Identify which cell holds the provided text, then report its (x, y) central coordinate. 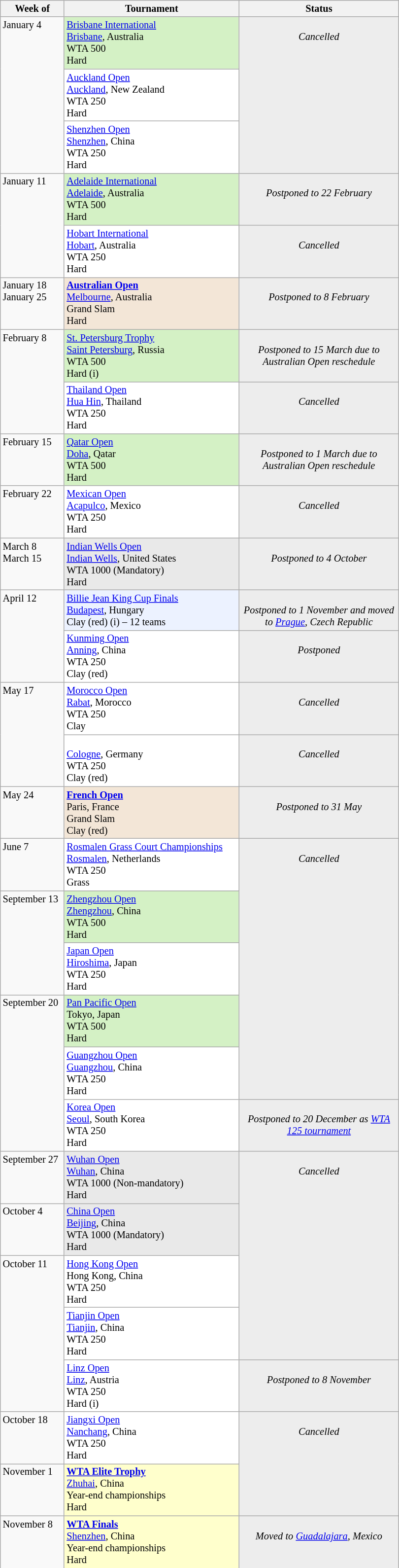
October 4 (33, 1229)
September 20 (33, 1073)
May 24 (33, 813)
Indian Wells Open Indian Wells, United StatesWTA 1000 (Mandatory)Hard (152, 564)
March 8March 15 (33, 564)
Postponed to 20 December as WTA 125 tournament (319, 1125)
WTA Finals Shenzhen, ChinaYear-end championshipsHard (152, 1542)
June 7 (33, 864)
Pan Pacific Open Tokyo, JapanWTA 500Hard (152, 1021)
Postponed to 22 February (319, 199)
Postponed to 15 March due to Australian Open reschedule (319, 356)
September 27 (33, 1177)
Zhengzhou Open Zhengzhou, ChinaWTA 500Hard (152, 917)
Korea Open Seoul, South KoreaWTA 250Hard (152, 1125)
February 8 (33, 382)
Mexican Open Acapulco, MexicoWTA 250Hard (152, 512)
October 18 (33, 1438)
Tianjin Open Tianjin, ChinaWTA 250Hard (152, 1333)
China Open Beijing, ChinaWTA 1000 (Mandatory)Hard (152, 1229)
Hobart International Hobart, AustraliaWTA 250Hard (152, 251)
January 18January 25 (33, 303)
Postponed to 31 May (319, 813)
Kunming Open Anning, China WTA 250Clay (red) (152, 656)
Postponed to 4 October (319, 564)
January 4 (33, 95)
Wuhan Open Wuhan, ChinaWTA 1000 (Non-mandatory)Hard (152, 1177)
Postponed to 8 February (319, 303)
Adelaide International Adelaide, AustraliaWTA 500Hard (152, 199)
November 8 (33, 1542)
Australian Open Melbourne, AustraliaGrand Slam Hard (152, 303)
Thailand Open Hua Hin, Thailand WTA 250Hard (152, 408)
WTA Elite Trophy Zhuhai, ChinaYear-end championshipsHard (152, 1490)
Linz Open Linz, AustriaWTA 250Hard (i) (152, 1386)
Cologne, GermanyWTA 250Clay (red) (152, 760)
April 12 (33, 636)
Postponed to 1 March due to Australian Open reschedule (319, 460)
October 11 (33, 1333)
Japan Open Hiroshima, JapanWTA 250Hard (152, 969)
Status (319, 8)
Jiangxi Open Nanchang, ChinaWTA 250Hard (152, 1438)
Billie Jean King Cup Finals Budapest, HungaryClay (red) (i) – 12 teams (152, 610)
January 11 (33, 225)
Postponed (319, 656)
Tournament (152, 8)
St. Petersburg Trophy Saint Petersburg, RussiaWTA 500Hard (i) (152, 356)
Moved to Guadalajara, Mexico (319, 1542)
Morocco Open Rabat, MoroccoWTA 250Clay (152, 709)
Postponed to 1 November and moved to Prague, Czech Republic (319, 610)
Brisbane International Brisbane, AustraliaWTA 500Hard (152, 43)
September 13 (33, 943)
February 15 (33, 460)
Postponed to 8 November (319, 1386)
Qatar Open Doha, QatarWTA 500Hard (152, 460)
February 22 (33, 512)
Auckland Open Auckland, New ZealandWTA 250Hard (152, 95)
May 17 (33, 735)
November 1 (33, 1490)
Week of (33, 8)
French Open Paris, FranceGrand SlamClay (red) (152, 813)
Rosmalen Grass Court Championships Rosmalen, NetherlandsWTA 250Grass (152, 864)
Guangzhou Open Guangzhou, ChinaWTA 250Hard (152, 1073)
Hong Kong Open Hong Kong, ChinaWTA 250Hard (152, 1282)
Shenzhen Open Shenzhen, ChinaWTA 250Hard (152, 147)
